Return the [x, y] coordinate for the center point of the cell that contains the specified text.  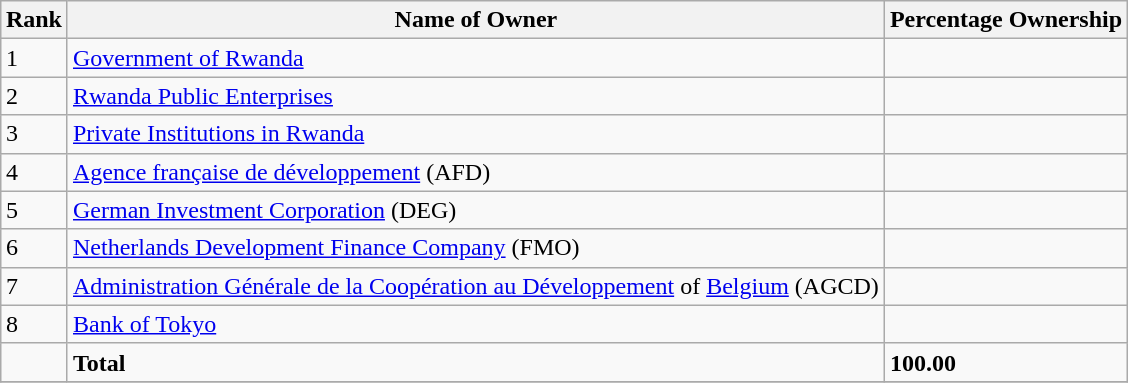
Netherlands Development Finance Company (FMO) [476, 248]
Administration Générale de la Coopération au Développement of Belgium (AGCD) [476, 286]
Rwanda Public Enterprises [476, 96]
Private Institutions in Rwanda [476, 134]
3 [34, 134]
Percentage Ownership [1006, 20]
5 [34, 210]
Name of Owner [476, 20]
Total [476, 362]
Government of Rwanda [476, 58]
100.00 [1006, 362]
2 [34, 96]
7 [34, 286]
8 [34, 324]
Bank of Tokyo [476, 324]
Rank [34, 20]
6 [34, 248]
Agence française de développement (AFD) [476, 172]
1 [34, 58]
German Investment Corporation (DEG) [476, 210]
4 [34, 172]
